From the cell containing the given text, extract its center point as (x, y) coordinate. 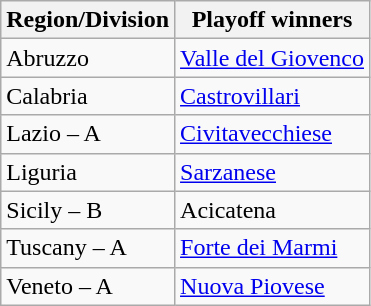
Valle del Giovenco (272, 58)
Nuova Piovese (272, 286)
Lazio – A (88, 134)
Castrovillari (272, 96)
Veneto – A (88, 286)
Sicily – B (88, 210)
Region/Division (88, 20)
Abruzzo (88, 58)
Civitavecchiese (272, 134)
Playoff winners (272, 20)
Acicatena (272, 210)
Liguria (88, 172)
Tuscany – A (88, 248)
Calabria (88, 96)
Sarzanese (272, 172)
Forte dei Marmi (272, 248)
